Search for the cell housing the specified text and yield its (x, y) center coordinate. 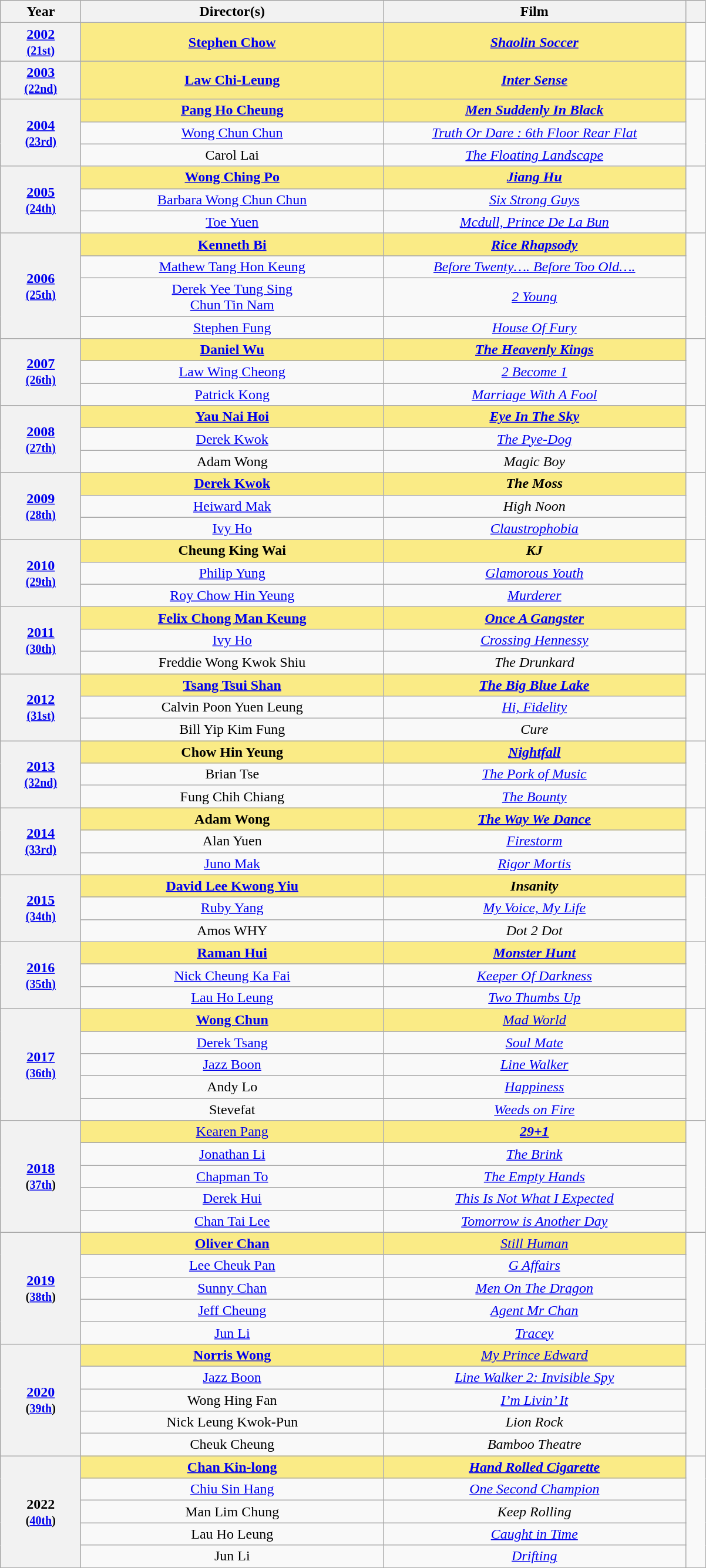
Tsang Tsui Shan (233, 685)
Roy Chow Hin Yeung (233, 595)
The Big Blue Lake (534, 685)
The Empty Hands (534, 1176)
Soul Mate (534, 1042)
Chiu Sin Hang (233, 1489)
Juno Mak (233, 864)
2013(32nd) (41, 774)
Magic Boy (534, 461)
Six Strong Guys (534, 200)
Once A Gangster (534, 618)
House Of Fury (534, 327)
Barbara Wong Chun Chun (233, 200)
Stephen Fung (233, 327)
Carol Lai (233, 155)
29+1 (534, 1132)
Caught in Time (534, 1534)
Before Twenty…. Before Too Old…. (534, 267)
The Bounty (534, 797)
The Pye-Dog (534, 439)
Stephen Chow (233, 42)
Toe Yuen (233, 222)
Freddie Wong Kwok Shiu (233, 662)
Lee Cheuk Pan (233, 1266)
High Noon (534, 506)
Keeper Of Darkness (534, 975)
Chan Tai Lee (233, 1221)
Derek Yee Tung SingChun Tin Nam (233, 297)
Derek Hui (233, 1199)
G Affairs (534, 1266)
2002(21st) (41, 42)
Cheung King Wai (233, 551)
2003(22nd) (41, 80)
The Heavenly Kings (534, 350)
Nick Cheung Ka Fai (233, 975)
Inter Sense (534, 80)
Andy Lo (233, 1087)
Bamboo Theatre (534, 1445)
Wong Hing Fan (233, 1400)
2017 (36th) (41, 1064)
2014(33rd) (41, 841)
Kenneth Bi (233, 244)
The Pork of Music (534, 774)
Truth Or Dare : 6th Floor Rear Flat (534, 133)
2018 (37th) (41, 1176)
Raman Hui (233, 953)
Wong Chun Chun (233, 133)
2008(27th) (41, 439)
Claustrophobia (534, 528)
Oliver Chan (233, 1243)
Sunny Chan (233, 1288)
Daniel Wu (233, 350)
2007(26th) (41, 372)
The Way We Dance (534, 819)
2011(30th) (41, 640)
Chapman To (233, 1176)
Two Thumbs Up (534, 997)
The Moss (534, 484)
David Lee Kwong Yiu (233, 886)
Nick Leung Kwok-Pun (233, 1422)
Fung Chih Chiang (233, 797)
Brian Tse (233, 774)
Agent Mr Chan (534, 1310)
2016 (35th) (41, 975)
Line Walker (534, 1065)
Kearen Pang (233, 1132)
My Prince Edward (534, 1355)
One Second Champion (534, 1489)
Dot 2 Dot (534, 930)
Mathew Tang Hon Keung (233, 267)
Nightfall (534, 752)
2 Young (534, 297)
Rigor Mortis (534, 864)
The Brink (534, 1154)
Weeds on Fire (534, 1110)
Hand Rolled Cigarette (534, 1467)
Shaolin Soccer (534, 42)
Jonathan Li (233, 1154)
Year (41, 12)
Still Human (534, 1243)
Insanity (534, 886)
2012(31st) (41, 707)
2020 (39th) (41, 1400)
Wong Ching Po (233, 177)
Derek Tsang (233, 1042)
2019 (38th) (41, 1288)
2015 (34th) (41, 908)
Cure (534, 730)
This Is Not What I Expected (534, 1199)
Glamorous Youth (534, 573)
Mcdull, Prince De La Bun (534, 222)
Tomorrow is Another Day (534, 1221)
Line Walker 2: Invisible Spy (534, 1377)
Men Suddenly In Black (534, 110)
Director(s) (233, 12)
The Drunkard (534, 662)
I’m Livin’ It (534, 1400)
Tracey (534, 1333)
Law Wing Cheong (233, 372)
2009(28th) (41, 506)
My Voice, My Life (534, 908)
Philip Yung (233, 573)
Heiward Mak (233, 506)
Chow Hin Yeung (233, 752)
Marriage With A Fool (534, 394)
Felix Chong Man Keung (233, 618)
Ruby Yang (233, 908)
KJ (534, 551)
Patrick Kong (233, 394)
Lion Rock (534, 1422)
Film (534, 12)
Hi, Fidelity (534, 707)
Crossing Hennessy (534, 640)
Man Lim Chung (233, 1512)
Monster Hunt (534, 953)
Jeff Cheung (233, 1310)
2 Become 1 (534, 372)
Firestorm (534, 841)
The Floating Landscape (534, 155)
Yau Nai Hoi (233, 417)
Bill Yip Kim Fung (233, 730)
Rice Rhapsody (534, 244)
2022 (40th) (41, 1512)
Mad World (534, 1020)
Wong Chun (233, 1020)
Men On The Dragon (534, 1288)
Chan Kin-long (233, 1467)
Drifting (534, 1556)
Amos WHY (233, 930)
Keep Rolling (534, 1512)
Law Chi-Leung (233, 80)
Murderer (534, 595)
Pang Ho Cheung (233, 110)
Happiness (534, 1087)
Calvin Poon Yuen Leung (233, 707)
Norris Wong (233, 1355)
Eye In The Sky (534, 417)
Alan Yuen (233, 841)
Jiang Hu (534, 177)
2004(23rd) (41, 133)
2010(29th) (41, 573)
Stevefat (233, 1110)
2006(25th) (41, 285)
2005(24th) (41, 200)
Cheuk Cheung (233, 1445)
